Pinpoint the cell where the given text exists, returning its (X, Y) midpoint coordinate. 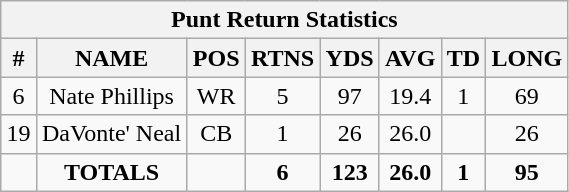
19.4 (410, 96)
95 (527, 172)
CB (216, 134)
Nate Phillips (112, 96)
TD (464, 58)
# (18, 58)
5 (282, 96)
POS (216, 58)
TOTALS (112, 172)
19 (18, 134)
AVG (410, 58)
RTNS (282, 58)
YDS (350, 58)
Punt Return Statistics (284, 20)
NAME (112, 58)
DaVonte' Neal (112, 134)
69 (527, 96)
WR (216, 96)
123 (350, 172)
97 (350, 96)
LONG (527, 58)
